Return the [X, Y] coordinate for the center point of the cell that contains the specified text.  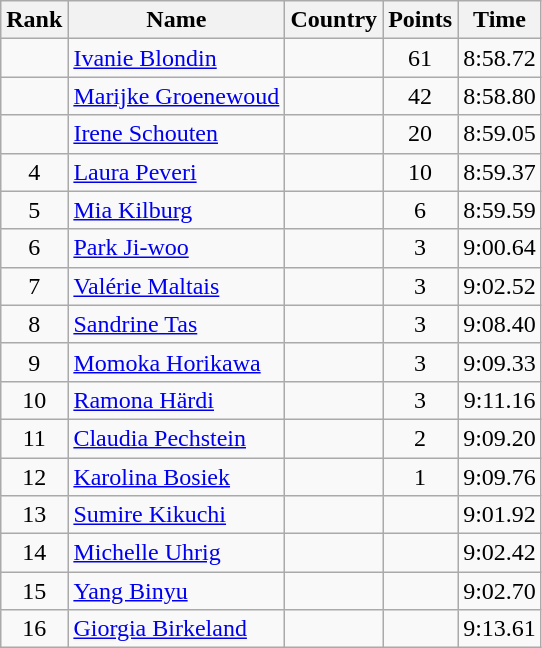
5 [34, 210]
Marijke Groenewoud [176, 96]
16 [34, 629]
15 [34, 591]
7 [34, 286]
Sandrine Tas [176, 324]
2 [420, 438]
Rank [34, 20]
1 [420, 477]
14 [34, 553]
Laura Peveri [176, 172]
8:58.80 [500, 96]
9:02.52 [500, 286]
8:59.05 [500, 134]
Irene Schouten [176, 134]
9 [34, 362]
Ramona Härdi [176, 400]
Sumire Kikuchi [176, 515]
Time [500, 20]
Karolina Bosiek [176, 477]
Country [334, 20]
Mia Kilburg [176, 210]
Valérie Maltais [176, 286]
9:11.16 [500, 400]
9:09.20 [500, 438]
61 [420, 58]
Points [420, 20]
9:00.64 [500, 248]
8 [34, 324]
Yang Binyu [176, 591]
20 [420, 134]
42 [420, 96]
Ivanie Blondin [176, 58]
11 [34, 438]
8:58.72 [500, 58]
Park Ji-woo [176, 248]
Name [176, 20]
8:59.37 [500, 172]
9:09.33 [500, 362]
4 [34, 172]
Claudia Pechstein [176, 438]
Michelle Uhrig [176, 553]
9:13.61 [500, 629]
9:09.76 [500, 477]
9:02.42 [500, 553]
12 [34, 477]
9:08.40 [500, 324]
9:02.70 [500, 591]
Giorgia Birkeland [176, 629]
Momoka Horikawa [176, 362]
13 [34, 515]
8:59.59 [500, 210]
9:01.92 [500, 515]
